Find where the given text appears and provide that cell's center as [X, Y] coordinate. 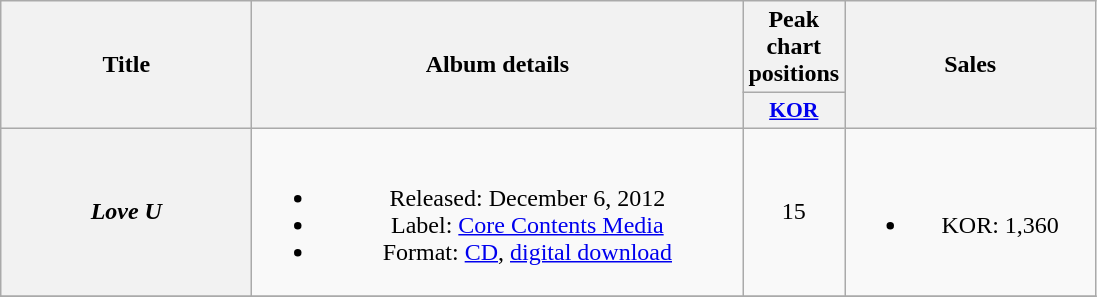
Album details [498, 65]
Title [126, 65]
15 [794, 212]
Love U [126, 212]
Peak chart positions [794, 47]
Released: December 6, 2012Label: Core Contents MediaFormat: CD, digital download [498, 212]
KOR [794, 111]
Sales [970, 65]
KOR: 1,360 [970, 212]
